Output the (x, y) coordinate of the center of the cell containing the given text.  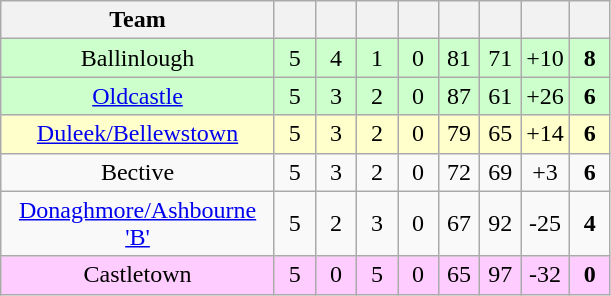
8 (590, 58)
Castletown (138, 275)
Bective (138, 172)
1 (376, 58)
Team (138, 20)
69 (500, 172)
92 (500, 224)
Donaghmore/Ashbourne 'B' (138, 224)
87 (460, 96)
-32 (546, 275)
Duleek/Bellewstown (138, 134)
+14 (546, 134)
67 (460, 224)
79 (460, 134)
71 (500, 58)
81 (460, 58)
+10 (546, 58)
72 (460, 172)
61 (500, 96)
97 (500, 275)
+26 (546, 96)
-25 (546, 224)
Oldcastle (138, 96)
+3 (546, 172)
Ballinlough (138, 58)
